Pinpoint the cell where the given text exists, returning its (X, Y) midpoint coordinate. 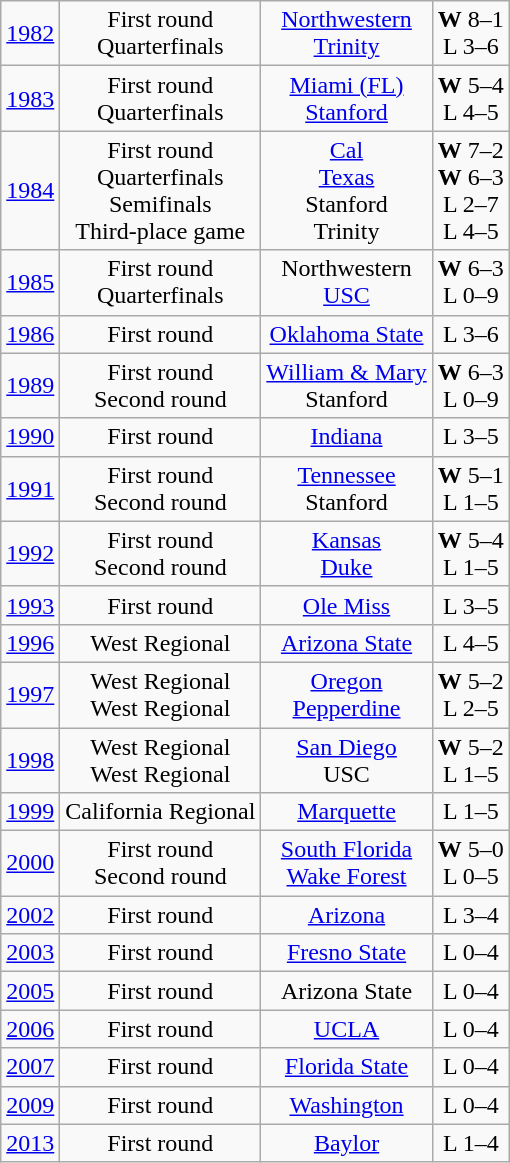
1999 (30, 812)
Arizona (346, 915)
Baylor (346, 1143)
OregonPepperdine (346, 694)
2000 (30, 864)
1986 (30, 334)
1996 (30, 643)
W 5–2L 1–5 (470, 760)
CalTexasStanfordTrinity (346, 190)
W 5–0L 0–5 (470, 864)
Oklahoma State (346, 334)
1993 (30, 605)
1983 (30, 98)
2005 (30, 991)
Indiana (346, 437)
Florida State (346, 1067)
NorthwesternUSC (346, 282)
NorthwesternTrinity (346, 34)
L 3–4 (470, 915)
South FloridaWake Forest (346, 864)
KansasDuke (346, 554)
San DiegoUSC (346, 760)
California Regional (160, 812)
2007 (30, 1067)
West Regional (160, 643)
2013 (30, 1143)
1990 (30, 437)
2009 (30, 1105)
W 5–4L 1–5 (470, 554)
William & MaryStanford (346, 386)
1984 (30, 190)
W 5–4L 4–5 (470, 98)
Ole Miss (346, 605)
W 7–2W 6–3L 2–7L 4–5 (470, 190)
1998 (30, 760)
2002 (30, 915)
1982 (30, 34)
Miami (FL)Stanford (346, 98)
W 8–1L 3–6 (470, 34)
2003 (30, 953)
1991 (30, 488)
Fresno State (346, 953)
UCLA (346, 1029)
L 4–5 (470, 643)
W 5–1L 1–5 (470, 488)
1992 (30, 554)
Marquette (346, 812)
First roundQuarterfinalsSemifinalsThird-place game (160, 190)
W 5–2L 2–5 (470, 694)
L 1–4 (470, 1143)
TennesseeStanford (346, 488)
1985 (30, 282)
L 1–5 (470, 812)
1997 (30, 694)
L 3–6 (470, 334)
Washington (346, 1105)
1989 (30, 386)
2006 (30, 1029)
